Find where the given text appears and provide that cell's center as (x, y) coordinate. 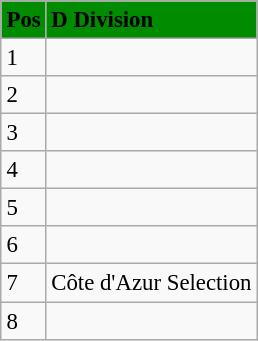
1 (24, 57)
3 (24, 133)
6 (24, 245)
2 (24, 95)
Côte d'Azur Selection (152, 283)
D Division (152, 20)
Pos (24, 20)
8 (24, 321)
4 (24, 170)
5 (24, 208)
7 (24, 283)
